Return [X, Y] of the center of cell containing provided text 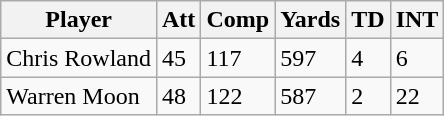
Player [79, 20]
597 [310, 58]
Chris Rowland [79, 58]
INT [417, 20]
4 [368, 58]
6 [417, 58]
22 [417, 96]
587 [310, 96]
117 [238, 58]
Comp [238, 20]
Warren Moon [79, 96]
TD [368, 20]
48 [178, 96]
Yards [310, 20]
45 [178, 58]
122 [238, 96]
2 [368, 96]
Att [178, 20]
